Extract the [x, y] coordinate from the center of the cell holding the provided text.  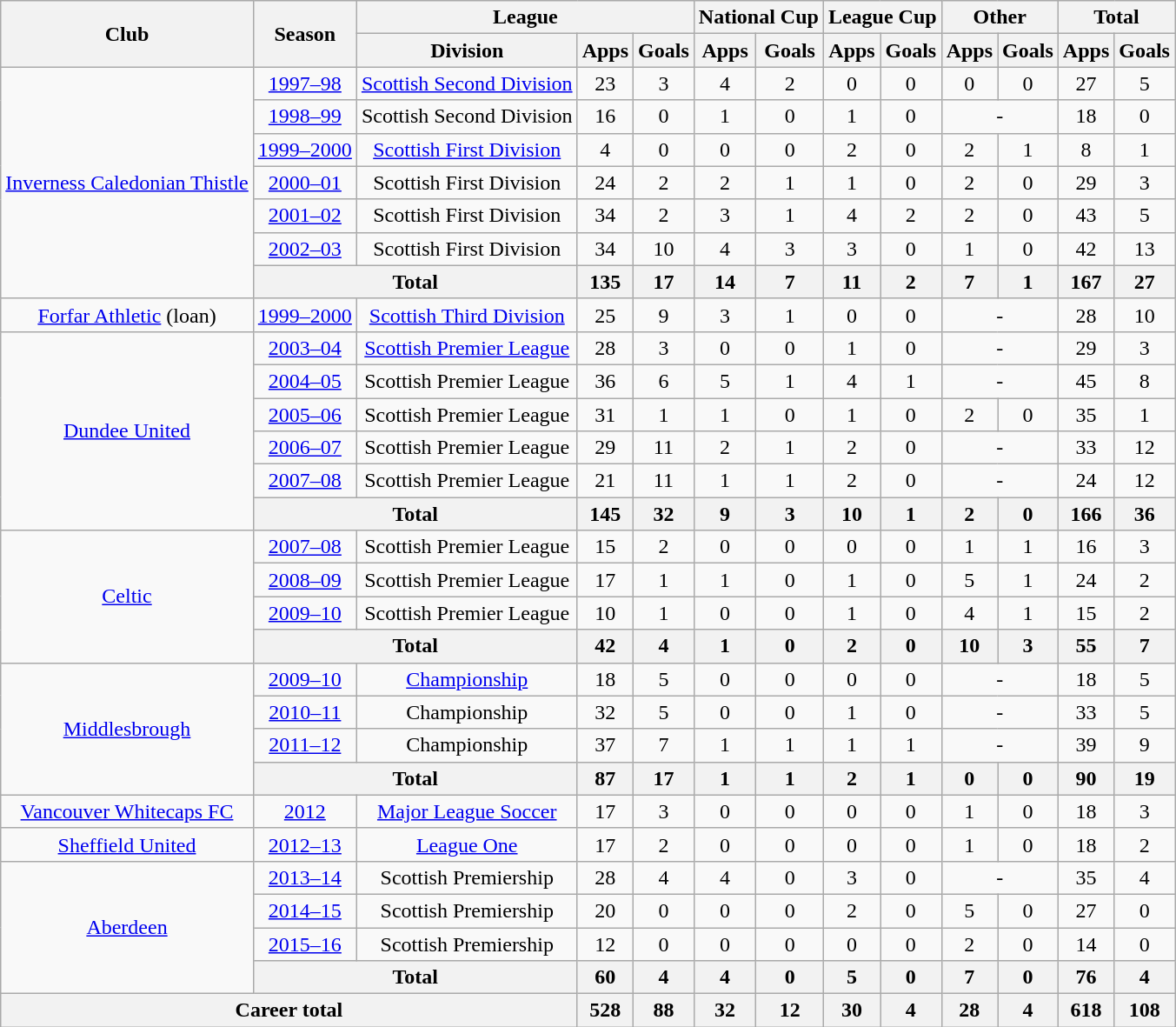
20 [605, 910]
Inverness Caledonian Thistle [127, 183]
Sheffield United [127, 844]
90 [1086, 778]
2011–12 [304, 745]
60 [605, 977]
League One [467, 844]
31 [605, 415]
Celtic [127, 597]
2001–02 [304, 216]
2012 [304, 811]
30 [852, 1010]
Vancouver Whitecaps FC [127, 811]
Middlesbrough [127, 729]
National Cup [758, 17]
2013–14 [304, 877]
2015–16 [304, 944]
2000–01 [304, 183]
Aberdeen [127, 927]
55 [1086, 646]
2002–03 [304, 249]
45 [1086, 381]
135 [605, 282]
2008–09 [304, 580]
2005–06 [304, 415]
Season [304, 34]
166 [1086, 514]
2014–15 [304, 910]
2006–07 [304, 448]
2003–04 [304, 348]
1997–98 [304, 83]
Major League Soccer [467, 811]
19 [1145, 778]
145 [605, 514]
76 [1086, 977]
88 [664, 1010]
167 [1086, 282]
2012–13 [304, 844]
2010–11 [304, 712]
13 [1145, 249]
23 [605, 83]
2004–05 [304, 381]
Dundee United [127, 430]
108 [1145, 1010]
37 [605, 745]
1998–99 [304, 117]
43 [1086, 216]
528 [605, 1010]
Other [1000, 17]
League Cup [882, 17]
Scottish Third Division [467, 315]
6 [664, 381]
39 [1086, 745]
Division [467, 50]
87 [605, 778]
Club [127, 34]
League [525, 17]
Forfar Athletic (loan) [127, 315]
618 [1086, 1010]
25 [605, 315]
Career total [289, 1010]
21 [605, 481]
